Return (x, y) of the center of cell containing provided text 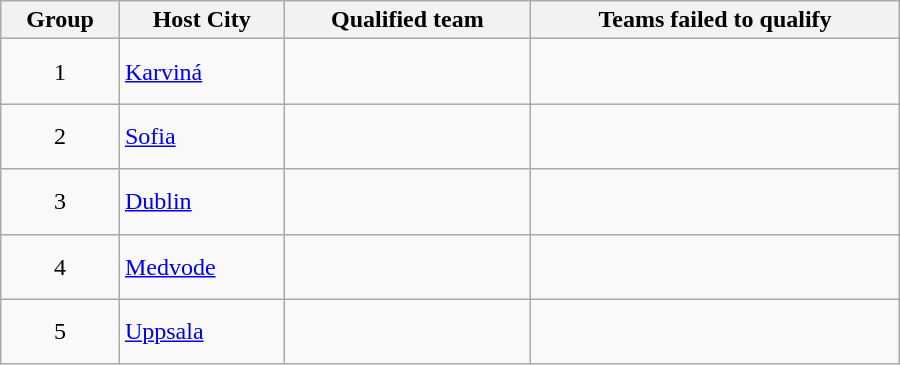
1 (60, 72)
Qualified team (408, 20)
Teams failed to qualify (715, 20)
Group (60, 20)
Uppsala (202, 332)
5 (60, 332)
Karviná (202, 72)
Dublin (202, 202)
Host City (202, 20)
4 (60, 266)
Sofia (202, 136)
Medvode (202, 266)
3 (60, 202)
2 (60, 136)
